Output the [x, y] coordinate of the center of the cell containing the given text.  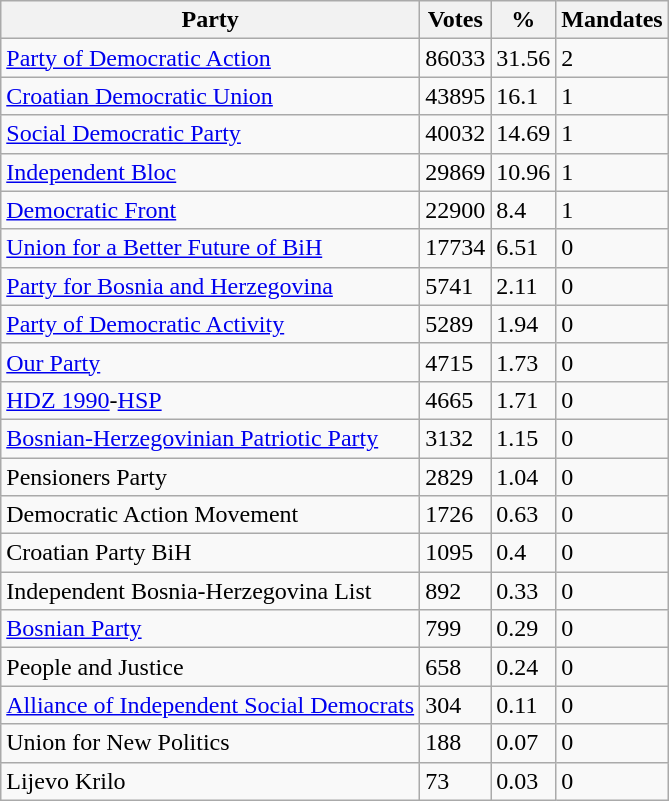
29869 [456, 172]
1.73 [524, 362]
Union for New Politics [210, 743]
Croatian Democratic Union [210, 96]
Independent Bosnia-Herzegovina List [210, 591]
8.4 [524, 210]
Votes [456, 20]
73 [456, 781]
14.69 [524, 134]
Democratic Action Movement [210, 515]
22900 [456, 210]
Pensioners Party [210, 477]
Our Party [210, 362]
188 [456, 743]
Social Democratic Party [210, 134]
86033 [456, 58]
0.63 [524, 515]
304 [456, 705]
Bosnian Party [210, 629]
1.71 [524, 400]
1726 [456, 515]
3132 [456, 438]
1095 [456, 553]
31.56 [524, 58]
4715 [456, 362]
5741 [456, 286]
10.96 [524, 172]
Alliance of Independent Social Democrats [210, 705]
892 [456, 591]
5289 [456, 324]
0.24 [524, 667]
Democratic Front [210, 210]
HDZ 1990-HSP [210, 400]
40032 [456, 134]
Union for a Better Future of BiH [210, 248]
0.33 [524, 591]
6.51 [524, 248]
2829 [456, 477]
1.15 [524, 438]
People and Justice [210, 667]
Party of Democratic Action [210, 58]
Croatian Party BiH [210, 553]
4665 [456, 400]
799 [456, 629]
Lijevo Krilo [210, 781]
0.03 [524, 781]
658 [456, 667]
1.04 [524, 477]
0.07 [524, 743]
% [524, 20]
Bosnian-Herzegovinian Patriotic Party [210, 438]
Mandates [612, 20]
Independent Bloc [210, 172]
Party of Democratic Activity [210, 324]
Party [210, 20]
43895 [456, 96]
0.11 [524, 705]
Party for Bosnia and Herzegovina [210, 286]
1.94 [524, 324]
17734 [456, 248]
2.11 [524, 286]
2 [612, 58]
16.1 [524, 96]
0.4 [524, 553]
0.29 [524, 629]
